Capture the cell that displays the provided text and extract its (X, Y) central coordinate. 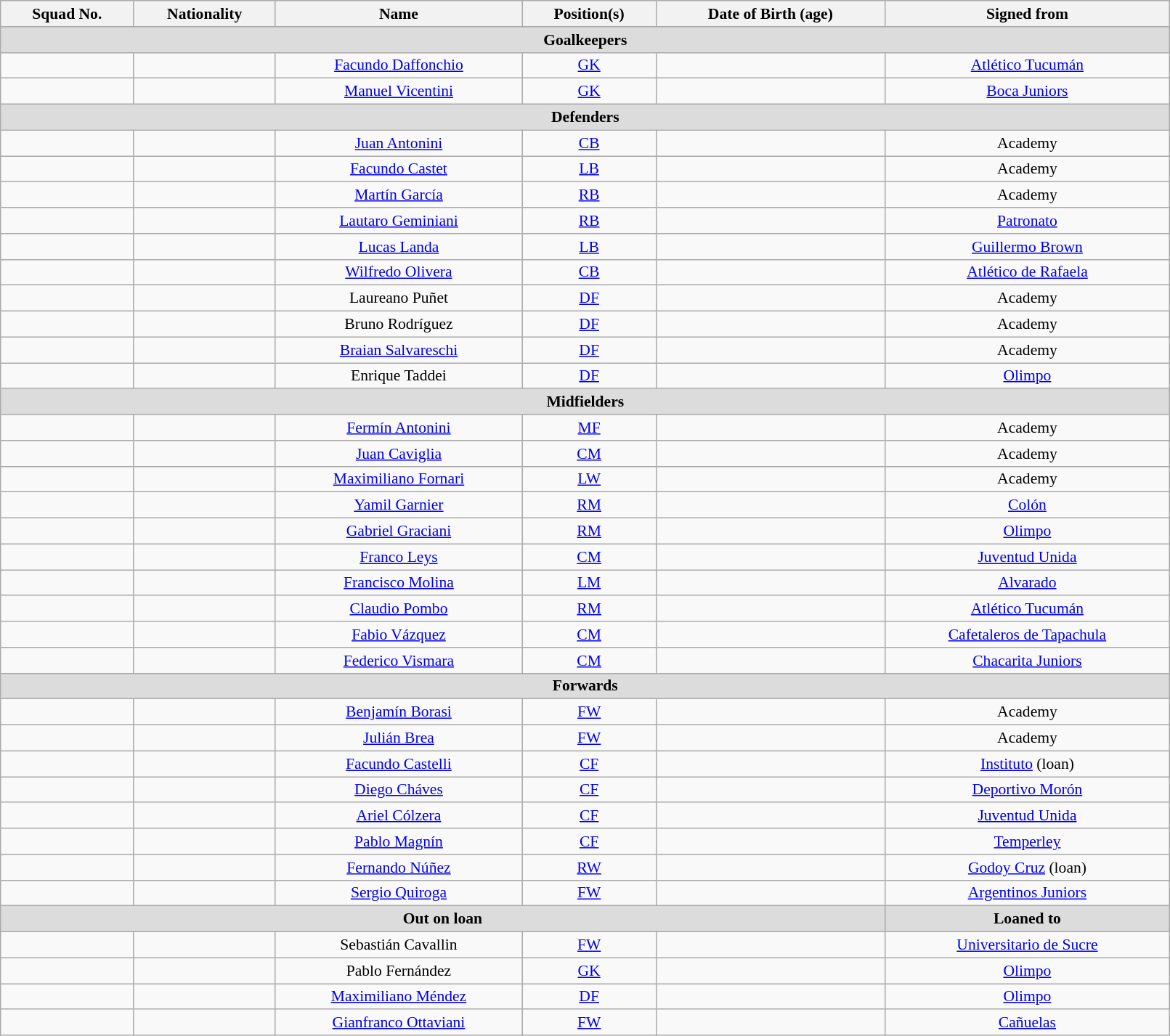
Temperley (1027, 841)
Facundo Castet (398, 169)
Godoy Cruz (loan) (1027, 868)
Maximiliano Méndez (398, 997)
Bruno Rodríguez (398, 325)
Wilfredo Olivera (398, 272)
Benjamín Borasi (398, 712)
Sergio Quiroga (398, 893)
Goalkeepers (585, 40)
Federico Vismara (398, 661)
Squad No. (67, 14)
Name (398, 14)
Gianfranco Ottaviani (398, 1023)
Ariel Cólzera (398, 816)
Position(s) (590, 14)
Sebastián Cavallin (398, 945)
Guillermo Brown (1027, 247)
Argentinos Juniors (1027, 893)
Universitario de Sucre (1027, 945)
Pablo Fernández (398, 971)
Boca Juniors (1027, 91)
Nationality (205, 14)
Midfielders (585, 402)
Cañuelas (1027, 1023)
Fernando Núñez (398, 868)
Diego Cháves (398, 790)
Out on loan (443, 919)
Deportivo Morón (1027, 790)
Colón (1027, 505)
Facundo Castelli (398, 764)
Yamil Garnier (398, 505)
Fermín Antonini (398, 428)
MF (590, 428)
Francisco Molina (398, 583)
Franco Leys (398, 557)
Manuel Vicentini (398, 91)
Lucas Landa (398, 247)
Chacarita Juniors (1027, 661)
Enrique Taddei (398, 376)
Alvarado (1027, 583)
Fabio Vázquez (398, 635)
RW (590, 868)
Cafetaleros de Tapachula (1027, 635)
Maximiliano Fornari (398, 479)
Patronato (1027, 221)
Julián Brea (398, 738)
Lautaro Geminiani (398, 221)
Juan Antonini (398, 143)
Date of Birth (age) (771, 14)
LM (590, 583)
Juan Caviglia (398, 454)
Loaned to (1027, 919)
Facundo Daffonchio (398, 65)
Braian Salvareschi (398, 350)
Pablo Magnín (398, 841)
LW (590, 479)
Defenders (585, 118)
Signed from (1027, 14)
Martín García (398, 195)
Laureano Puñet (398, 298)
Atlético de Rafaela (1027, 272)
Forwards (585, 686)
Instituto (loan) (1027, 764)
Claudio Pombo (398, 609)
Gabriel Graciani (398, 531)
